Provide the (x, y) coordinate of the cell's center where the given text is located.  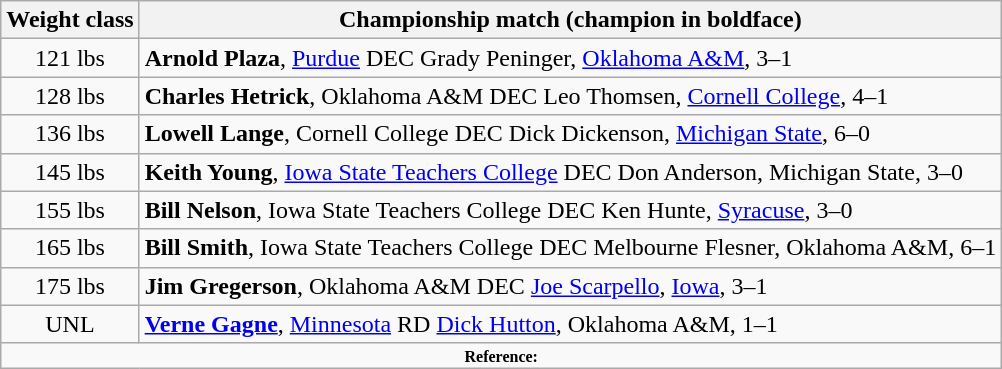
Weight class (70, 20)
Lowell Lange, Cornell College DEC Dick Dickenson, Michigan State, 6–0 (570, 134)
175 lbs (70, 286)
Verne Gagne, Minnesota RD Dick Hutton, Oklahoma A&M, 1–1 (570, 324)
145 lbs (70, 172)
Jim Gregerson, Oklahoma A&M DEC Joe Scarpello, Iowa, 3–1 (570, 286)
Arnold Plaza, Purdue DEC Grady Peninger, Oklahoma A&M, 3–1 (570, 58)
155 lbs (70, 210)
Keith Young, Iowa State Teachers College DEC Don Anderson, Michigan State, 3–0 (570, 172)
136 lbs (70, 134)
Charles Hetrick, Oklahoma A&M DEC Leo Thomsen, Cornell College, 4–1 (570, 96)
121 lbs (70, 58)
Reference: (502, 355)
UNL (70, 324)
Championship match (champion in boldface) (570, 20)
Bill Smith, Iowa State Teachers College DEC Melbourne Flesner, Oklahoma A&M, 6–1 (570, 248)
128 lbs (70, 96)
Bill Nelson, Iowa State Teachers College DEC Ken Hunte, Syracuse, 3–0 (570, 210)
165 lbs (70, 248)
